Identify which cell holds the provided text, then report its (x, y) central coordinate. 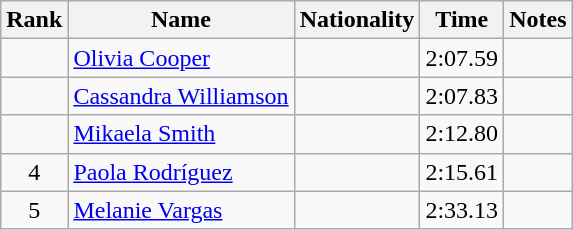
5 (34, 210)
2:07.59 (462, 58)
2:33.13 (462, 210)
Time (462, 20)
4 (34, 172)
Melanie Vargas (181, 210)
Cassandra Williamson (181, 96)
Nationality (357, 20)
2:07.83 (462, 96)
Paola Rodríguez (181, 172)
2:15.61 (462, 172)
Mikaela Smith (181, 134)
2:12.80 (462, 134)
Notes (538, 20)
Name (181, 20)
Olivia Cooper (181, 58)
Rank (34, 20)
